Output the [x, y] coordinate of the center of the cell containing the given text.  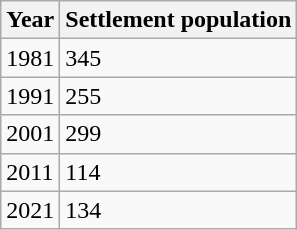
299 [178, 134]
114 [178, 172]
134 [178, 210]
1991 [30, 96]
2001 [30, 134]
Year [30, 20]
2011 [30, 172]
2021 [30, 210]
255 [178, 96]
Settlement population [178, 20]
1981 [30, 58]
345 [178, 58]
